Return the (x, y) coordinate for the center point of the cell that contains the specified text.  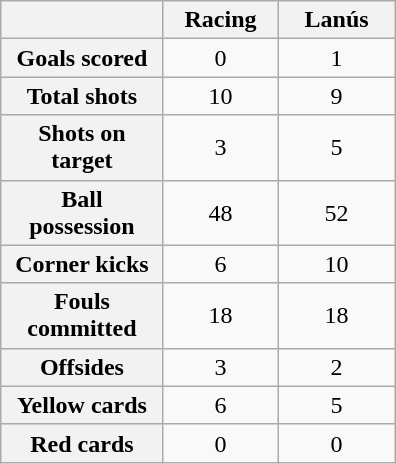
Yellow cards (82, 405)
Lanús (337, 20)
2 (337, 367)
Goals scored (82, 58)
1 (337, 58)
Fouls committed (82, 316)
Racing (220, 20)
Shots on target (82, 148)
Total shots (82, 96)
Offsides (82, 367)
Ball possession (82, 212)
9 (337, 96)
52 (337, 212)
Red cards (82, 443)
48 (220, 212)
Corner kicks (82, 264)
